Determine the (x, y) coordinate at the center of the cell enclosing the given text.  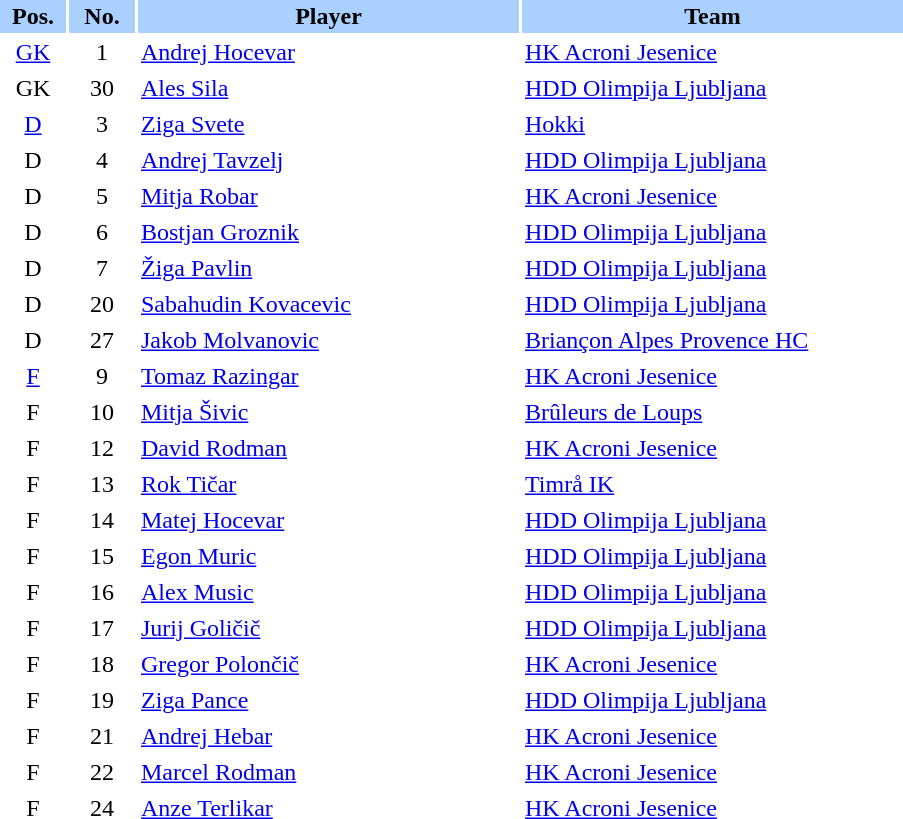
Alex Music (328, 592)
22 (102, 772)
Andrej Hocevar (328, 52)
Player (328, 16)
Timrå IK (712, 484)
Brûleurs de Loups (712, 412)
16 (102, 592)
Andrej Hebar (328, 736)
Team (712, 16)
17 (102, 628)
12 (102, 448)
18 (102, 664)
10 (102, 412)
Pos. (33, 16)
4 (102, 160)
5 (102, 196)
21 (102, 736)
27 (102, 340)
3 (102, 124)
Jurij Goličič (328, 628)
Mitja Robar (328, 196)
Matej Hocevar (328, 520)
Sabahudin Kovacevic (328, 304)
13 (102, 484)
14 (102, 520)
No. (102, 16)
Marcel Rodman (328, 772)
30 (102, 88)
Mitja Šivic (328, 412)
Ziga Pance (328, 700)
7 (102, 268)
20 (102, 304)
Ziga Svete (328, 124)
Egon Muric (328, 556)
Jakob Molvanovic (328, 340)
David Rodman (328, 448)
9 (102, 376)
Andrej Tavzelj (328, 160)
1 (102, 52)
Ales Sila (328, 88)
19 (102, 700)
6 (102, 232)
Gregor Polončič (328, 664)
Bostjan Groznik (328, 232)
Briançon Alpes Provence HC (712, 340)
15 (102, 556)
Hokki (712, 124)
Tomaz Razingar (328, 376)
Rok Tičar (328, 484)
Žiga Pavlin (328, 268)
